From the cell containing the given text, extract its center point as (x, y) coordinate. 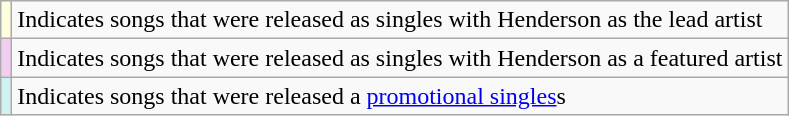
Indicates songs that were released a promotional singless (400, 96)
Indicates songs that were released as singles with Henderson as a featured artist (400, 58)
Indicates songs that were released as singles with Henderson as the lead artist (400, 20)
